For the text-containing cell, return its midpoint in [X, Y] coordinate format. 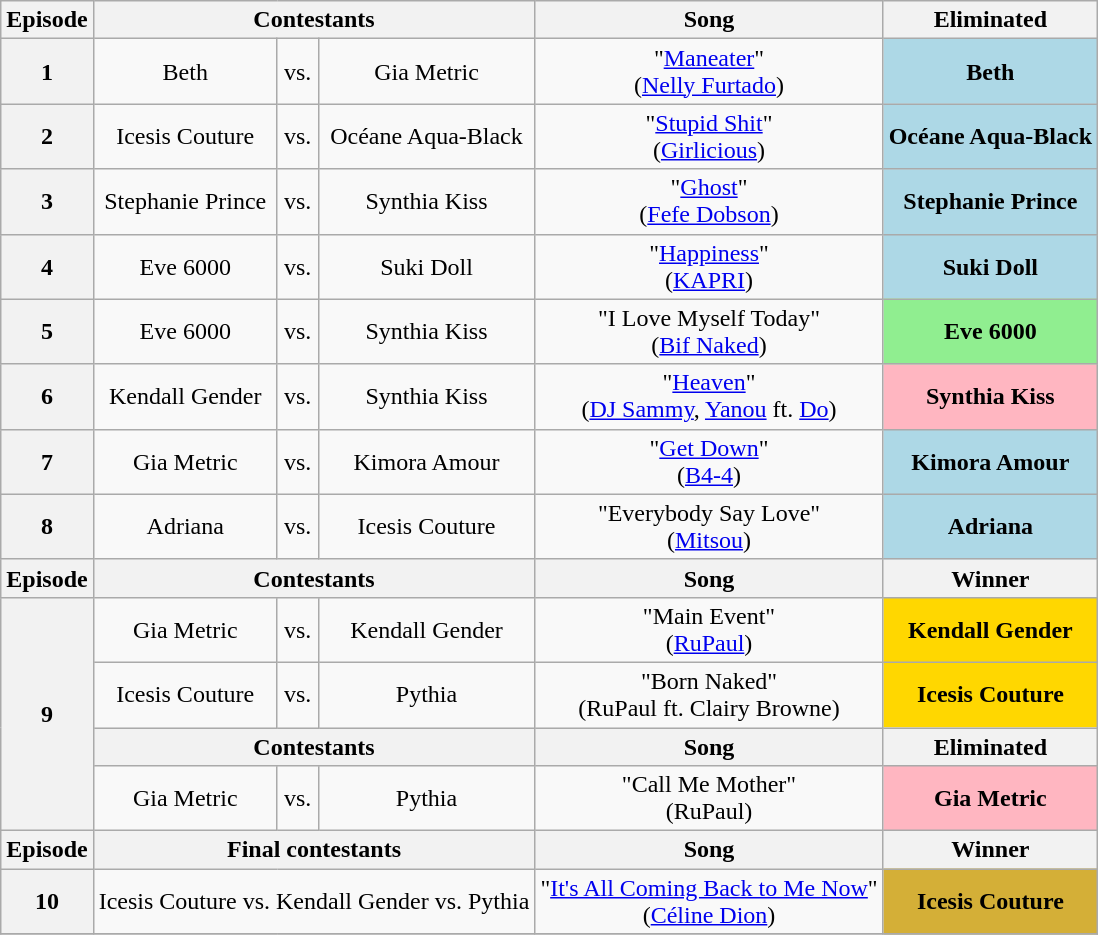
"Main Event"(RuPaul) [709, 630]
"Everybody Say Love"(Mitsou) [709, 526]
"Heaven"(DJ Sammy, Yanou ft. Do) [709, 396]
5 [47, 332]
Final contestants [314, 850]
"Call Me Mother"(RuPaul) [709, 798]
"Born Naked"(RuPaul ft. Clairy Browne) [709, 694]
"Ghost"(Fefe Dobson) [709, 202]
3 [47, 202]
"Stupid Shit"(Girlicious) [709, 136]
1 [47, 72]
6 [47, 396]
"Get Down" (B4-4) [709, 462]
Icesis Couture vs. Kendall Gender vs. Pythia [314, 902]
2 [47, 136]
7 [47, 462]
"Maneater"(Nelly Furtado) [709, 72]
4 [47, 266]
"Happiness"(KAPRI) [709, 266]
9 [47, 714]
"It's All Coming Back to Me Now"(Céline Dion) [709, 902]
8 [47, 526]
10 [47, 902]
"I Love Myself Today"(Bif Naked) [709, 332]
